Output the (x, y) coordinate of the center of the cell containing the given text.  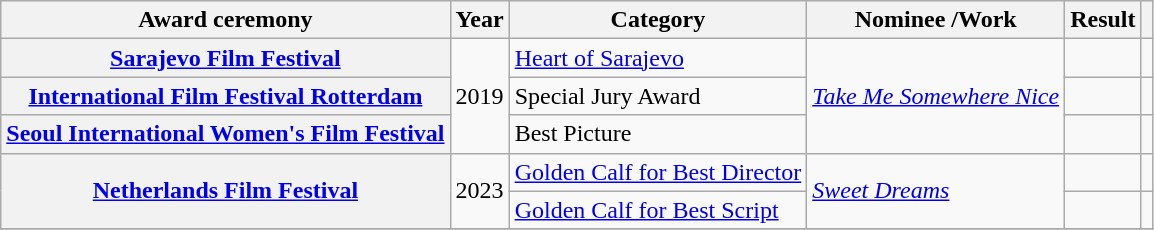
International Film Festival Rotterdam (226, 96)
Nominee /Work (936, 20)
2019 (480, 96)
Year (480, 20)
Sarajevo Film Festival (226, 58)
Golden Calf for Best Script (658, 210)
Special Jury Award (658, 96)
Netherlands Film Festival (226, 191)
2023 (480, 191)
Golden Calf for Best Director (658, 172)
Best Picture (658, 134)
Sweet Dreams (936, 191)
Result (1103, 20)
Heart of Sarajevo (658, 58)
Category (658, 20)
Take Me Somewhere Nice (936, 96)
Award ceremony (226, 20)
Seoul International Women's Film Festival (226, 134)
